Identify which cell holds the provided text, then report its (x, y) central coordinate. 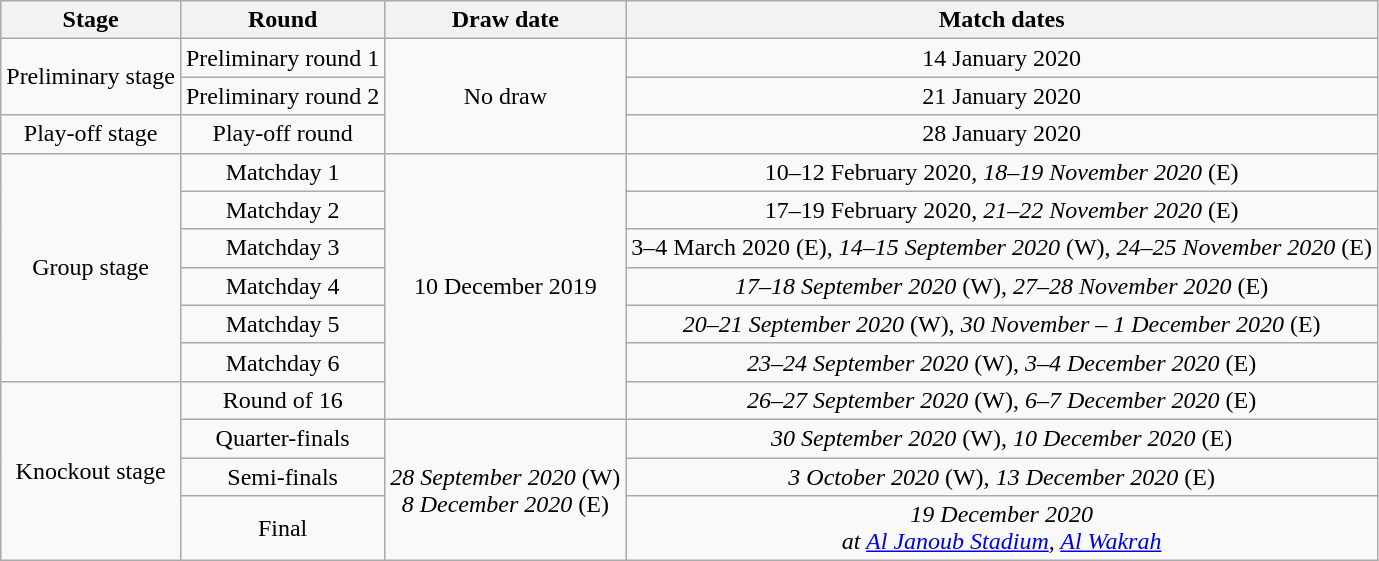
17–18 September 2020 (W), 27–28 November 2020 (E) (1002, 286)
19 December 2020 at Al Janoub Stadium, Al Wakrah (1002, 528)
Matchday 5 (282, 324)
Quarter-finals (282, 438)
30 September 2020 (W), 10 December 2020 (E) (1002, 438)
Final (282, 528)
Matchday 4 (282, 286)
Round (282, 20)
Round of 16 (282, 400)
21 January 2020 (1002, 96)
Matchday 6 (282, 362)
Play-off round (282, 134)
Matchday 2 (282, 210)
Preliminary stage (91, 77)
23–24 September 2020 (W), 3–4 December 2020 (E) (1002, 362)
26–27 September 2020 (W), 6–7 December 2020 (E) (1002, 400)
Group stage (91, 267)
14 January 2020 (1002, 58)
10 December 2019 (506, 286)
3–4 March 2020 (E), 14–15 September 2020 (W), 24–25 November 2020 (E) (1002, 248)
Draw date (506, 20)
Knockout stage (91, 470)
Matchday 3 (282, 248)
Match dates (1002, 20)
Stage (91, 20)
28 January 2020 (1002, 134)
Play-off stage (91, 134)
Preliminary round 1 (282, 58)
28 September 2020 (W)8 December 2020 (E) (506, 490)
Preliminary round 2 (282, 96)
20–21 September 2020 (W), 30 November – 1 December 2020 (E) (1002, 324)
Matchday 1 (282, 172)
Semi-finals (282, 477)
17–19 February 2020, 21–22 November 2020 (E) (1002, 210)
No draw (506, 96)
10–12 February 2020, 18–19 November 2020 (E) (1002, 172)
3 October 2020 (W), 13 December 2020 (E) (1002, 477)
